Identify which cell holds the provided text, then report its (x, y) central coordinate. 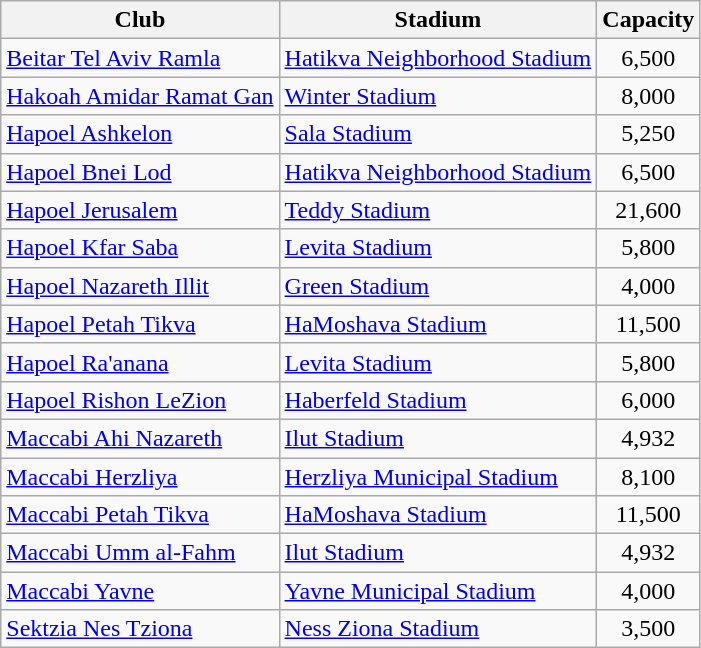
Teddy Stadium (438, 210)
Green Stadium (438, 286)
Ness Ziona Stadium (438, 629)
8,000 (648, 96)
Maccabi Petah Tikva (140, 515)
Maccabi Yavne (140, 591)
Herzliya Municipal Stadium (438, 477)
Haberfeld Stadium (438, 400)
21,600 (648, 210)
Hapoel Rishon LeZion (140, 400)
Hapoel Petah Tikva (140, 324)
Maccabi Herzliya (140, 477)
Hapoel Jerusalem (140, 210)
Hapoel Nazareth Illit (140, 286)
Hapoel Ra'anana (140, 362)
Sektzia Nes Tziona (140, 629)
6,000 (648, 400)
Hapoel Bnei Lod (140, 172)
Stadium (438, 20)
Club (140, 20)
Yavne Municipal Stadium (438, 591)
8,100 (648, 477)
Maccabi Umm al-Fahm (140, 553)
Sala Stadium (438, 134)
Hapoel Kfar Saba (140, 248)
3,500 (648, 629)
5,250 (648, 134)
Beitar Tel Aviv Ramla (140, 58)
Winter Stadium (438, 96)
Hakoah Amidar Ramat Gan (140, 96)
Capacity (648, 20)
Maccabi Ahi Nazareth (140, 438)
Hapoel Ashkelon (140, 134)
